Determine the (X, Y) coordinate at the center of the cell enclosing the given text.  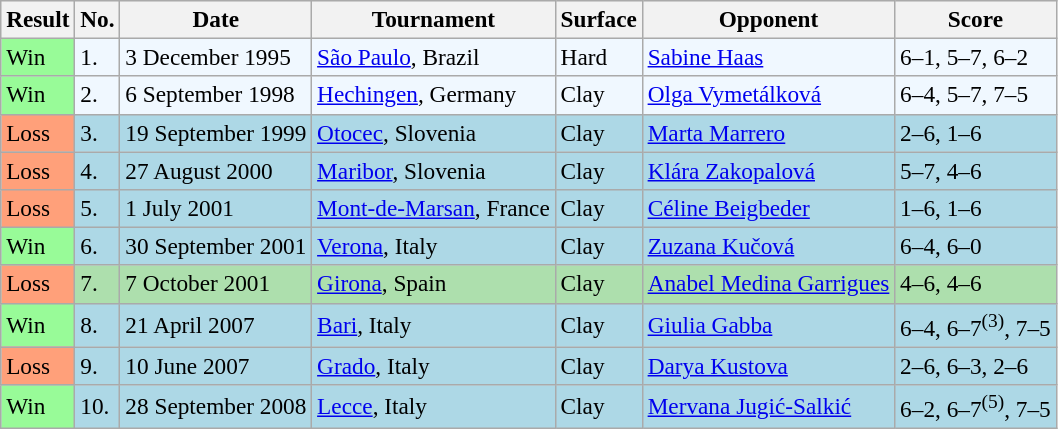
3 December 1995 (216, 57)
6. (98, 246)
Grado, Italy (434, 366)
4. (98, 170)
10. (98, 406)
2–6, 6–3, 2–6 (976, 366)
No. (98, 19)
3. (98, 133)
2–6, 1–6 (976, 133)
Giulia Gabba (768, 325)
1. (98, 57)
Surface (598, 19)
21 April 2007 (216, 325)
Maribor, Slovenia (434, 170)
6–1, 5–7, 6–2 (976, 57)
6–2, 6–7(5), 7–5 (976, 406)
Score (976, 19)
Anabel Medina Garrigues (768, 284)
6–4, 6–0 (976, 246)
Sabine Haas (768, 57)
6–4, 6–7(3), 7–5 (976, 325)
Mont-de-Marsan, France (434, 208)
Mervana Jugić-Salkić (768, 406)
Lecce, Italy (434, 406)
27 August 2000 (216, 170)
Olga Vymetálková (768, 95)
Hard (598, 57)
7 October 2001 (216, 284)
Tournament (434, 19)
30 September 2001 (216, 246)
São Paulo, Brazil (434, 57)
6–4, 5–7, 7–5 (976, 95)
19 September 1999 (216, 133)
6 September 1998 (216, 95)
Klára Zakopalová (768, 170)
7. (98, 284)
5–7, 4–6 (976, 170)
Hechingen, Germany (434, 95)
28 September 2008 (216, 406)
Result (38, 19)
Zuzana Kučová (768, 246)
5. (98, 208)
Otocec, Slovenia (434, 133)
Date (216, 19)
Girona, Spain (434, 284)
9. (98, 366)
2. (98, 95)
Verona, Italy (434, 246)
Bari, Italy (434, 325)
Darya Kustova (768, 366)
Opponent (768, 19)
10 June 2007 (216, 366)
Marta Marrero (768, 133)
1 July 2001 (216, 208)
Céline Beigbeder (768, 208)
1–6, 1–6 (976, 208)
4–6, 4–6 (976, 284)
8. (98, 325)
